Extract the (x, y) coordinate from the center of the cell holding the provided text.  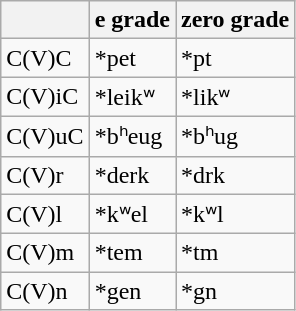
*kʷel (132, 214)
*pt (236, 58)
C(V)iC (45, 97)
C(V)m (45, 253)
C(V)r (45, 175)
*kʷl (236, 214)
*derk (132, 175)
*bʰug (236, 136)
*tm (236, 253)
*pet (132, 58)
C(V)C (45, 58)
*gen (132, 291)
*drk (236, 175)
C(V)n (45, 291)
*leikʷ (132, 97)
C(V)l (45, 214)
*gn (236, 291)
*bʰeug (132, 136)
*tem (132, 253)
*likʷ (236, 97)
C(V)uC (45, 136)
e grade (132, 20)
zero grade (236, 20)
